For the text-containing cell, return its midpoint in [X, Y] coordinate format. 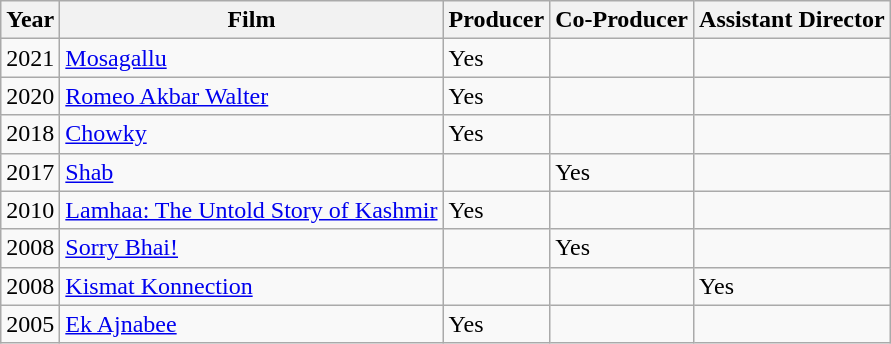
Co-Producer [622, 20]
Film [252, 20]
Romeo Akbar Walter [252, 96]
2005 [30, 324]
Lamhaa: The Untold Story of Kashmir [252, 210]
2010 [30, 210]
Ek Ajnabee [252, 324]
Producer [496, 20]
2018 [30, 134]
2021 [30, 58]
2017 [30, 172]
Mosagallu [252, 58]
Kismat Konnection [252, 286]
2020 [30, 96]
Sorry Bhai! [252, 248]
Assistant Director [792, 20]
Year [30, 20]
Chowky [252, 134]
Shab [252, 172]
